Locate the cell with the specified text and output its [x, y] center coordinate. 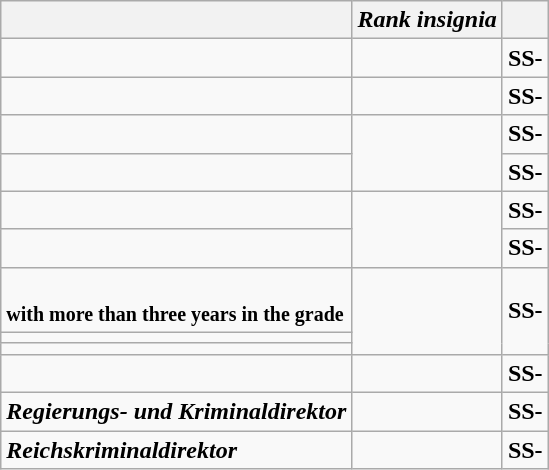
Reichskriminaldirektor [176, 449]
with more than three years in the grade [176, 300]
Rank insignia [427, 20]
Regierungs- und Kriminaldirektor [176, 411]
